Detect which cell encompasses the target text, then output its (X, Y) center coordinate. 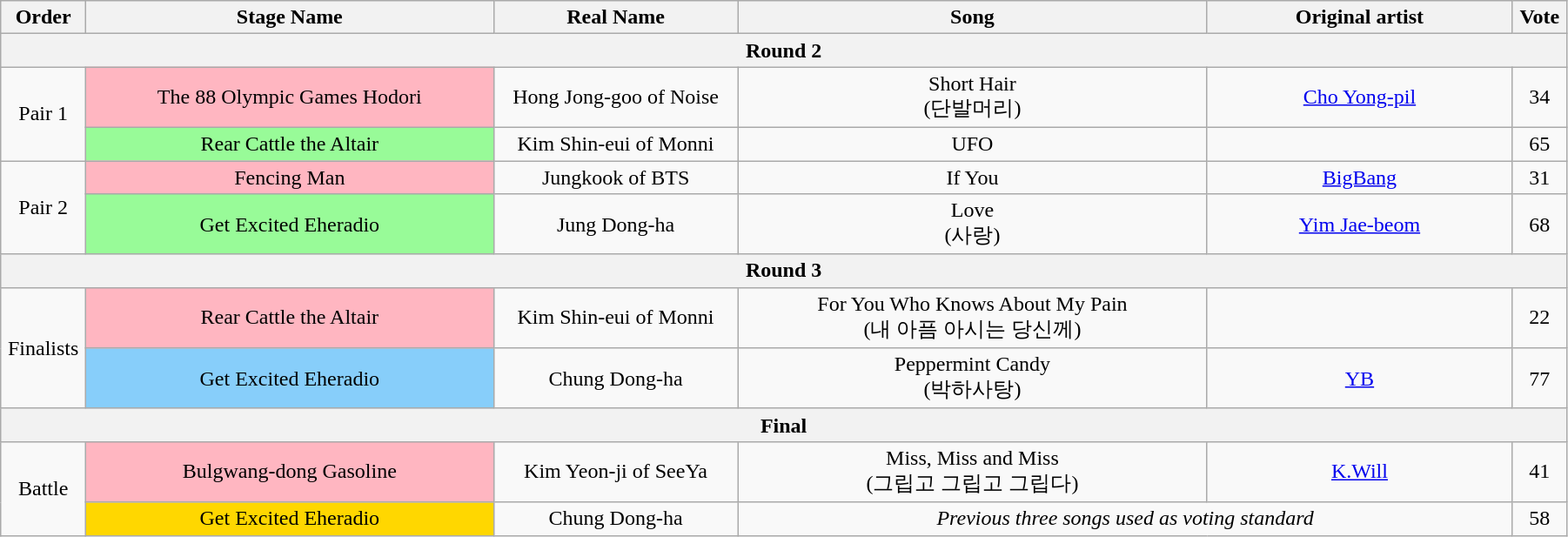
Finalists (44, 348)
68 (1539, 225)
Battle (44, 488)
The 88 Olympic Games Hodori (290, 97)
41 (1539, 472)
Pair 1 (44, 114)
Round 3 (784, 271)
Real Name (616, 17)
Final (784, 425)
Love(사랑) (973, 225)
Short Hair(단발머리) (973, 97)
Jungkook of BTS (616, 177)
65 (1539, 144)
Hong Jong-goo of Noise (616, 97)
22 (1539, 318)
Miss, Miss and Miss(그립고 그립고 그립다) (973, 472)
Jung Dong-ha (616, 225)
K.Will (1359, 472)
Original artist (1359, 17)
UFO (973, 144)
58 (1539, 519)
BigBang (1359, 177)
Vote (1539, 17)
Round 2 (784, 50)
77 (1539, 379)
Cho Yong-pil (1359, 97)
Stage Name (290, 17)
Song (973, 17)
Yim Jae-beom (1359, 225)
Kim Yeon-ji of SeeYa (616, 472)
YB (1359, 379)
34 (1539, 97)
Previous three songs used as voting standard (1125, 519)
Pair 2 (44, 207)
Bulgwang-dong Gasoline (290, 472)
For You Who Knows About My Pain(내 아픔 아시는 당신께) (973, 318)
Fencing Man (290, 177)
Peppermint Candy(박하사탕) (973, 379)
Order (44, 17)
31 (1539, 177)
If You (973, 177)
